Determine the (x, y) coordinate at the center of the cell enclosing the given text.  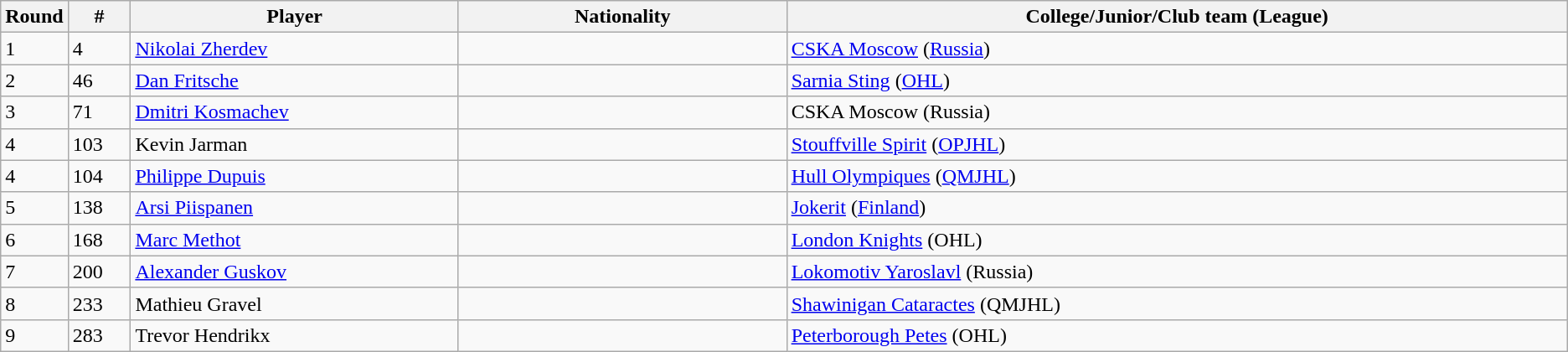
# (99, 17)
1 (34, 49)
Dan Fritsche (295, 80)
London Knights (OHL) (1177, 240)
46 (99, 80)
2 (34, 80)
3 (34, 112)
Arsi Piispanen (295, 208)
Trevor Hendrikx (295, 335)
Philippe Dupuis (295, 176)
6 (34, 240)
Nationality (622, 17)
283 (99, 335)
104 (99, 176)
Stouffville Spirit (OPJHL) (1177, 144)
Shawinigan Cataractes (QMJHL) (1177, 303)
Round (34, 17)
7 (34, 272)
Dmitri Kosmachev (295, 112)
Player (295, 17)
8 (34, 303)
Lokomotiv Yaroslavl (Russia) (1177, 272)
233 (99, 303)
200 (99, 272)
103 (99, 144)
Hull Olympiques (QMJHL) (1177, 176)
Kevin Jarman (295, 144)
9 (34, 335)
138 (99, 208)
5 (34, 208)
Peterborough Petes (OHL) (1177, 335)
Jokerit (Finland) (1177, 208)
168 (99, 240)
Sarnia Sting (OHL) (1177, 80)
71 (99, 112)
Nikolai Zherdev (295, 49)
Mathieu Gravel (295, 303)
Marc Methot (295, 240)
Alexander Guskov (295, 272)
College/Junior/Club team (League) (1177, 17)
